Output the (x, y) coordinate of the center of the cell containing the given text.  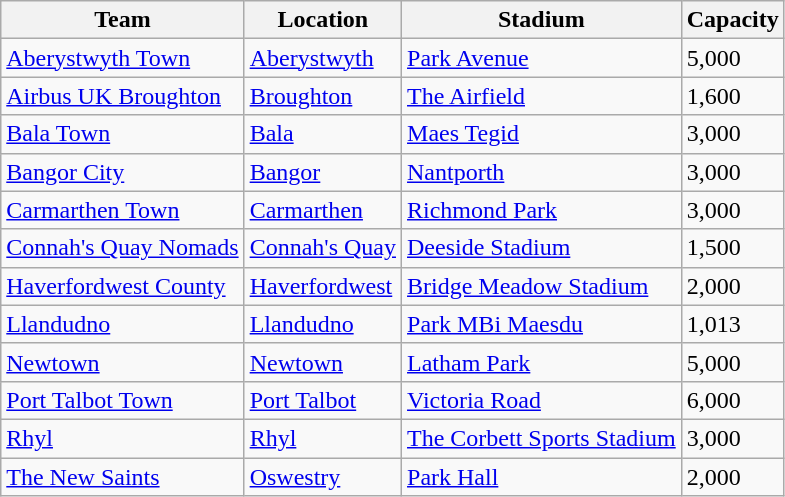
Carmarthen Town (122, 210)
Latham Park (542, 362)
Maes Tegid (542, 134)
Stadium (542, 20)
Bridge Meadow Stadium (542, 286)
The Corbett Sports Stadium (542, 438)
The Airfield (542, 96)
Aberystwyth Town (122, 58)
Oswestry (322, 477)
Port Talbot Town (122, 400)
1,013 (732, 324)
Nantporth (542, 172)
Team (122, 20)
Aberystwyth (322, 58)
Deeside Stadium (542, 248)
Connah's Quay Nomads (122, 248)
Bala Town (122, 134)
1,500 (732, 248)
Broughton (322, 96)
Richmond Park (542, 210)
Carmarthen (322, 210)
Bala (322, 134)
The New Saints (122, 477)
Airbus UK Broughton (122, 96)
Location (322, 20)
Park Hall (542, 477)
Victoria Road (542, 400)
6,000 (732, 400)
Bangor City (122, 172)
Connah's Quay (322, 248)
Capacity (732, 20)
Port Talbot (322, 400)
Park Avenue (542, 58)
Haverfordwest (322, 286)
Haverfordwest County (122, 286)
Park MBi Maesdu (542, 324)
Bangor (322, 172)
1,600 (732, 96)
